From the cell containing the given text, extract its center point as [X, Y] coordinate. 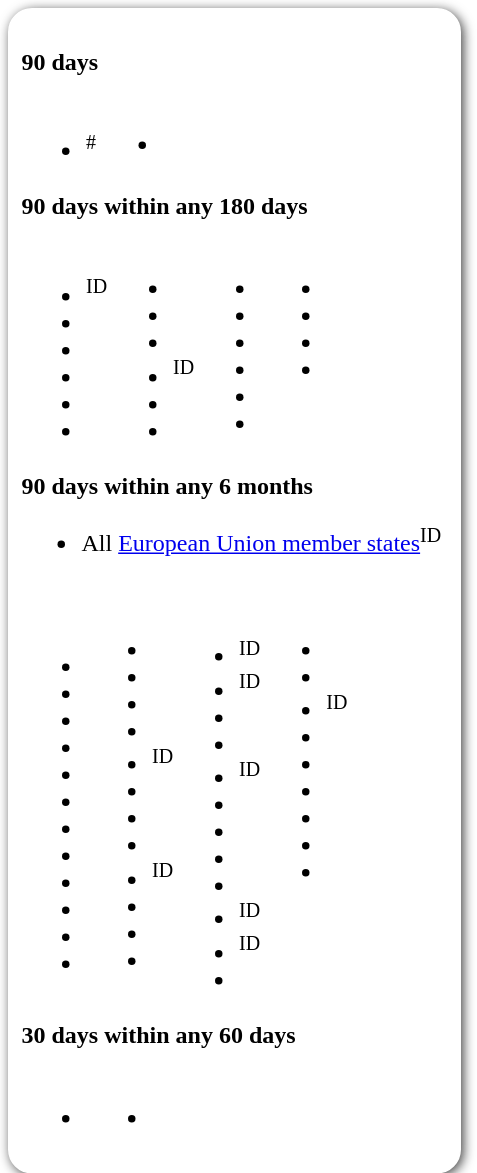
IDID [132, 801]
# [60, 134]
IDIDIDIDID [220, 801]
